Detect which cell encompasses the target text, then output its (X, Y) center coordinate. 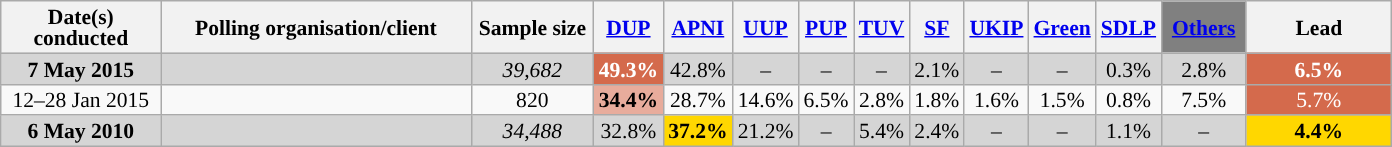
5.7% (1318, 100)
Lead (1318, 27)
1.1% (1128, 132)
7.5% (1204, 100)
UUP (766, 27)
34.4% (628, 100)
SF (936, 27)
5.4% (882, 132)
37.2% (698, 132)
12–28 Jan 2015 (81, 100)
TUV (882, 27)
SDLP (1128, 27)
4.4% (1318, 132)
42.8% (698, 68)
21.2% (766, 132)
7 May 2015 (81, 68)
Green (1062, 27)
34,488 (532, 132)
Sample size (532, 27)
0.3% (1128, 68)
Others (1204, 27)
2.1% (936, 68)
APNI (698, 27)
1.8% (936, 100)
0.8% (1128, 100)
1.5% (1062, 100)
UKIP (996, 27)
6 May 2010 (81, 132)
PUP (826, 27)
DUP (628, 27)
49.3% (628, 68)
2.4% (936, 132)
39,682 (532, 68)
Polling organisation/client (316, 27)
32.8% (628, 132)
Date(s)conducted (81, 27)
820 (532, 100)
14.6% (766, 100)
1.6% (996, 100)
28.7% (698, 100)
